From the cell containing the given text, extract its center point as (x, y) coordinate. 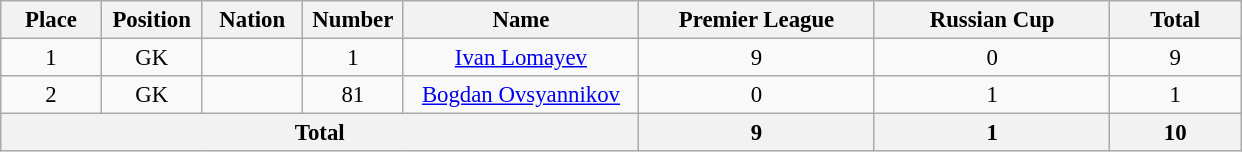
Name (521, 20)
Bogdan Ovsyannikov (521, 95)
Place (52, 20)
Russian Cup (992, 20)
Premier League (757, 20)
2 (52, 95)
Position (152, 20)
10 (1176, 133)
81 (354, 95)
Nation (252, 20)
Ivan Lomayev (521, 58)
Number (354, 20)
